Search for the cell housing the specified text and yield its [X, Y] center coordinate. 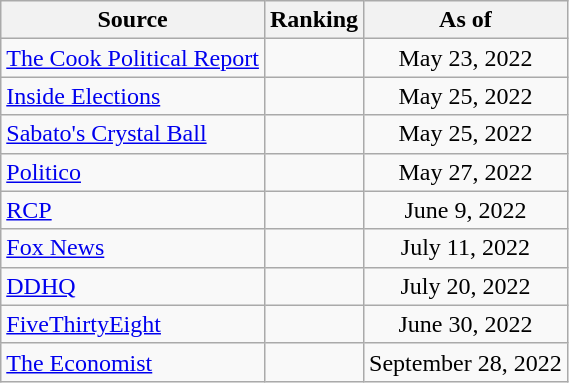
June 9, 2022 [466, 210]
Sabato's Crystal Ball [133, 134]
July 20, 2022 [466, 286]
The Cook Political Report [133, 58]
Fox News [133, 248]
May 23, 2022 [466, 58]
RCP [133, 210]
June 30, 2022 [466, 324]
July 11, 2022 [466, 248]
September 28, 2022 [466, 362]
The Economist [133, 362]
DDHQ [133, 286]
Ranking [314, 20]
May 27, 2022 [466, 172]
Politico [133, 172]
FiveThirtyEight [133, 324]
Inside Elections [133, 96]
As of [466, 20]
Source [133, 20]
